Pinpoint the cell where the given text exists, returning its [x, y] midpoint coordinate. 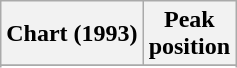
Chart (1993) [72, 34]
Peakposition [189, 34]
